Capture the cell that displays the provided text and extract its (x, y) central coordinate. 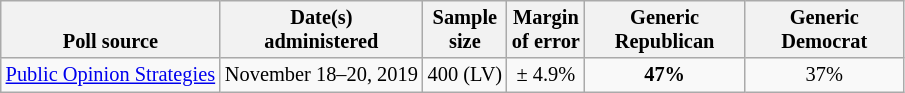
± 4.9% (546, 75)
Date(s)administered (322, 29)
November 18–20, 2019 (322, 75)
Poll source (110, 29)
Samplesize (465, 29)
37% (824, 75)
Public Opinion Strategies (110, 75)
GenericDemocrat (824, 29)
GenericRepublican (665, 29)
47% (665, 75)
Marginof error (546, 29)
400 (LV) (465, 75)
